For the text-containing cell, return its midpoint in [x, y] coordinate format. 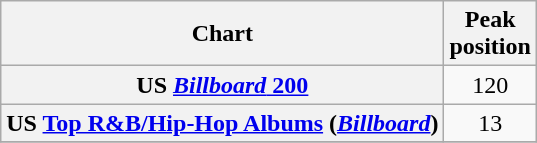
Peakposition [490, 34]
13 [490, 123]
120 [490, 85]
US Billboard 200 [222, 85]
Chart [222, 34]
US Top R&B/Hip-Hop Albums (Billboard) [222, 123]
